Output the (x, y) coordinate of the center of the cell containing the given text.  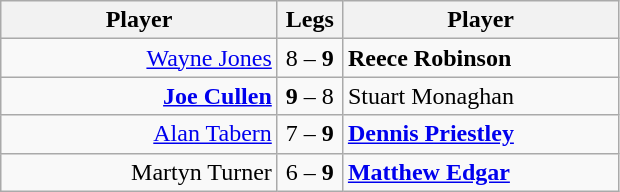
6 – 9 (310, 172)
8 – 9 (310, 58)
9 – 8 (310, 96)
Matthew Edgar (480, 172)
Stuart Monaghan (480, 96)
7 – 9 (310, 134)
Wayne Jones (140, 58)
Martyn Turner (140, 172)
Alan Tabern (140, 134)
Reece Robinson (480, 58)
Dennis Priestley (480, 134)
Legs (310, 20)
Joe Cullen (140, 96)
